Return the (X, Y) coordinate for the center point of the cell that contains the specified text.  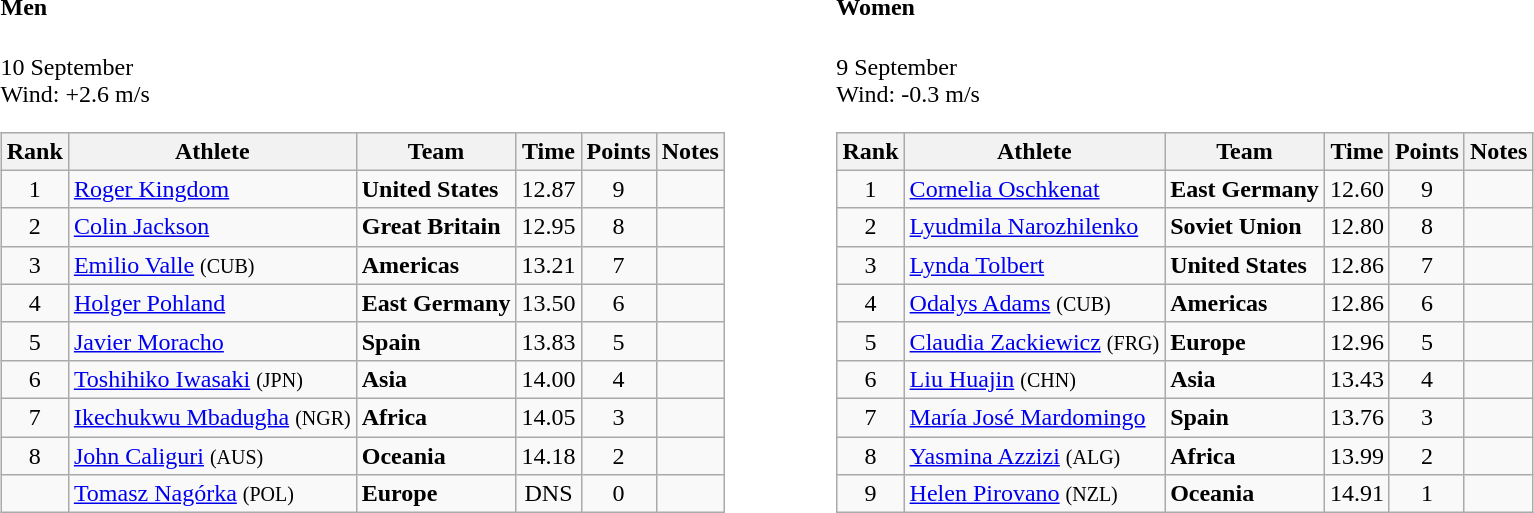
Yasmina Azzizi (ALG) (1034, 456)
Helen Pirovano (NZL) (1034, 494)
12.87 (548, 189)
14.00 (548, 379)
DNS (548, 494)
María José Mardomingo (1034, 417)
12.95 (548, 227)
Emilio Valle (CUB) (212, 265)
Lyudmila Narozhilenko (1034, 227)
Cornelia Oschkenat (1034, 189)
Holger Pohland (212, 303)
13.99 (1356, 456)
Ikechukwu Mbadugha (NGR) (212, 417)
13.43 (1356, 379)
Toshihiko Iwasaki (JPN) (212, 379)
Colin Jackson (212, 227)
14.91 (1356, 494)
Claudia Zackiewicz (FRG) (1034, 341)
13.21 (548, 265)
12.80 (1356, 227)
13.50 (548, 303)
Lynda Tolbert (1034, 265)
Javier Moracho (212, 341)
12.96 (1356, 341)
John Caliguri (AUS) (212, 456)
12.60 (1356, 189)
13.83 (548, 341)
14.18 (548, 456)
Soviet Union (1245, 227)
13.76 (1356, 417)
Odalys Adams (CUB) (1034, 303)
Roger Kingdom (212, 189)
14.05 (548, 417)
Liu Huajin (CHN) (1034, 379)
Tomasz Nagórka (POL) (212, 494)
Great Britain (436, 227)
0 (618, 494)
